Pinpoint the cell where the given text exists, returning its (x, y) midpoint coordinate. 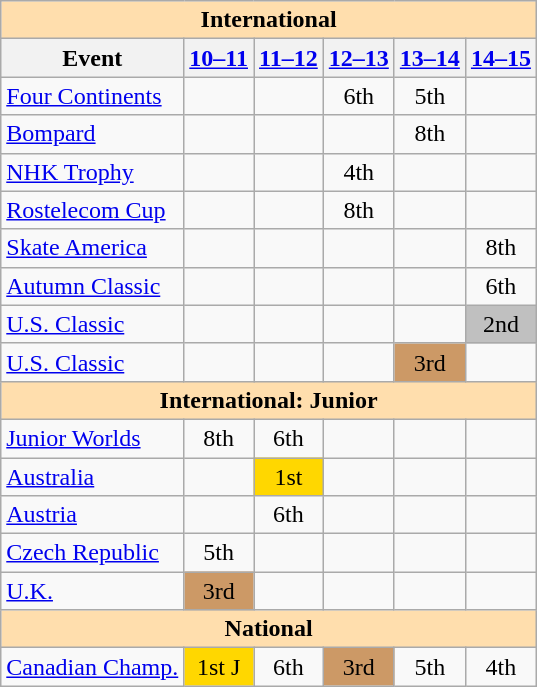
Event (92, 58)
1st (289, 477)
1st J (219, 667)
12–13 (358, 58)
International (269, 20)
11–12 (289, 58)
13–14 (430, 58)
Austria (92, 515)
Bompard (92, 134)
Junior Worlds (92, 438)
Rostelecom Cup (92, 210)
NHK Trophy (92, 172)
14–15 (500, 58)
Autumn Classic (92, 286)
Canadian Champ. (92, 667)
International: Junior (269, 400)
U.K. (92, 591)
Czech Republic (92, 553)
2nd (500, 324)
National (269, 629)
Four Continents (92, 96)
Skate America (92, 248)
Australia (92, 477)
10–11 (219, 58)
